Scan for the cell matching the given text and deliver its (x, y) coordinate at center. 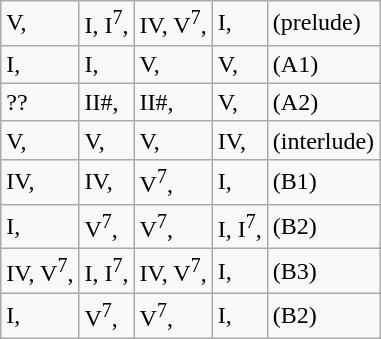
?? (40, 102)
(B1) (323, 182)
(A1) (323, 64)
(prelude) (323, 24)
(interlude) (323, 140)
(B3) (323, 272)
(A2) (323, 102)
